Capture the cell that displays the provided text and extract its (x, y) central coordinate. 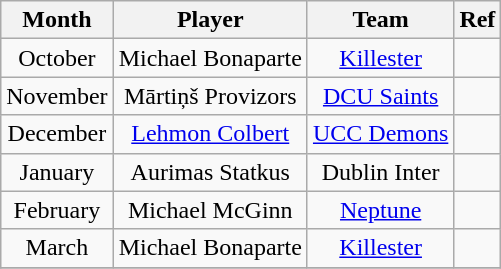
March (57, 248)
DCU Saints (380, 96)
Month (57, 20)
Ref (478, 20)
Michael McGinn (210, 210)
Player (210, 20)
Lehmon Colbert (210, 134)
October (57, 58)
UCC Demons (380, 134)
Neptune (380, 210)
December (57, 134)
Aurimas Statkus (210, 172)
Team (380, 20)
February (57, 210)
Dublin Inter (380, 172)
January (57, 172)
November (57, 96)
Mārtiņš Provizors (210, 96)
